From the cell containing the given text, extract its center point as (x, y) coordinate. 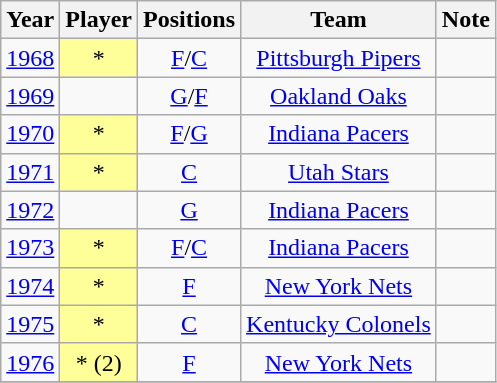
1972 (30, 210)
1969 (30, 96)
Pittsburgh Pipers (339, 58)
Player (99, 20)
Note (466, 20)
1968 (30, 58)
Positions (190, 20)
1976 (30, 362)
1975 (30, 324)
G/F (190, 96)
1971 (30, 172)
G (190, 210)
Team (339, 20)
Utah Stars (339, 172)
1970 (30, 134)
Year (30, 20)
1973 (30, 248)
F/G (190, 134)
* (2) (99, 362)
1974 (30, 286)
Kentucky Colonels (339, 324)
Oakland Oaks (339, 96)
